Extract the [X, Y] coordinate from the center of the cell holding the provided text.  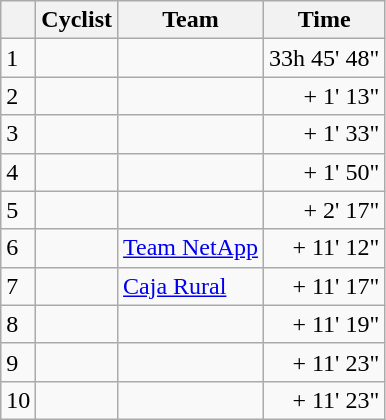
9 [18, 362]
10 [18, 400]
1 [18, 58]
3 [18, 134]
+ 11' 17" [324, 286]
+ 11' 12" [324, 248]
Team NetApp [191, 248]
+ 1' 50" [324, 172]
33h 45' 48" [324, 58]
+ 1' 33" [324, 134]
+ 11' 19" [324, 324]
8 [18, 324]
Cyclist [77, 20]
6 [18, 248]
4 [18, 172]
5 [18, 210]
+ 1' 13" [324, 96]
7 [18, 286]
2 [18, 96]
Caja Rural [191, 286]
+ 2' 17" [324, 210]
Time [324, 20]
Team [191, 20]
